Detect which cell encompasses the target text, then output its [X, Y] center coordinate. 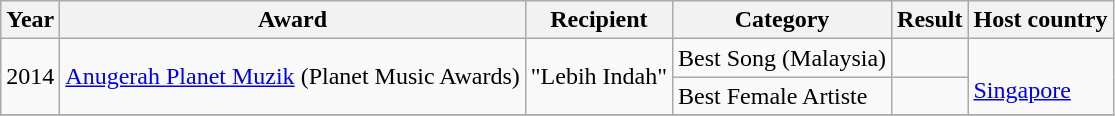
Category [782, 20]
Result [930, 20]
Best Female Artiste [782, 96]
Anugerah Planet Muzik (Planet Music Awards) [292, 77]
Year [30, 20]
Award [292, 20]
2014 [30, 77]
Recipient [598, 20]
"Lebih Indah" [598, 77]
Singapore [1040, 77]
Host country [1040, 20]
Best Song (Malaysia) [782, 58]
